Find where the given text appears and provide that cell's center as [X, Y] coordinate. 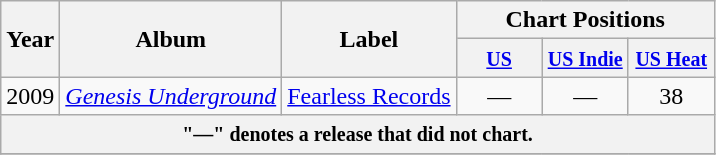
US Indie [585, 58]
US Heat [671, 58]
Fearless Records [369, 96]
2009 [30, 96]
Album [171, 39]
Genesis Underground [171, 96]
"—" denotes a release that did not chart. [358, 134]
Year [30, 39]
US [499, 58]
38 [671, 96]
Label [369, 39]
Chart Positions [585, 20]
